Determine the (x, y) coordinate at the center of the cell enclosing the given text.  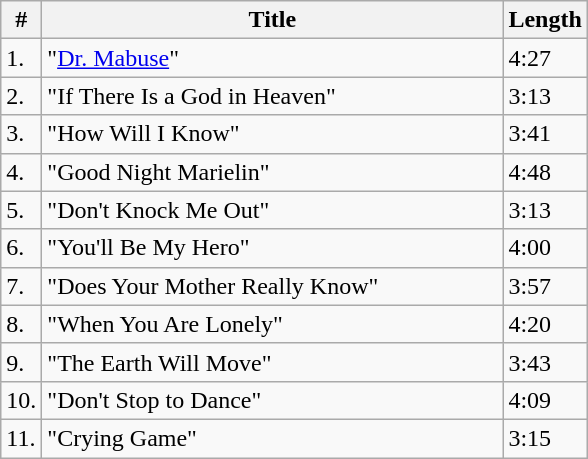
Title (272, 20)
4:00 (545, 248)
"When You Are Lonely" (272, 324)
4:20 (545, 324)
"Don't Stop to Dance" (272, 400)
# (22, 20)
"Does Your Mother Really Know" (272, 286)
"Dr. Mabuse" (272, 58)
"Don't Knock Me Out" (272, 210)
"You'll Be My Hero" (272, 248)
"Crying Game" (272, 438)
10. (22, 400)
3. (22, 134)
3:15 (545, 438)
5. (22, 210)
"If There Is a God in Heaven" (272, 96)
"Good Night Marielin" (272, 172)
11. (22, 438)
6. (22, 248)
2. (22, 96)
3:43 (545, 362)
"How Will I Know" (272, 134)
3:41 (545, 134)
Length (545, 20)
3:57 (545, 286)
9. (22, 362)
4:09 (545, 400)
4:48 (545, 172)
"The Earth Will Move" (272, 362)
1. (22, 58)
4. (22, 172)
4:27 (545, 58)
8. (22, 324)
7. (22, 286)
